Determine the (X, Y) coordinate at the center of the cell enclosing the given text.  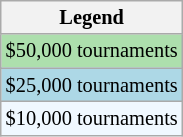
Legend (92, 17)
$50,000 tournaments (92, 51)
$10,000 tournaments (92, 118)
$25,000 tournaments (92, 85)
